Scan for the cell matching the given text and deliver its [X, Y] coordinate at center. 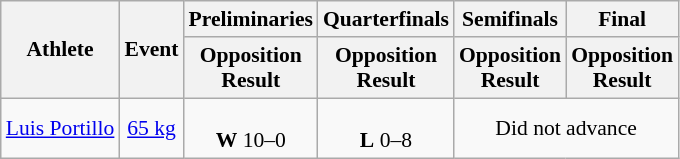
Did not advance [566, 128]
Final [622, 19]
Preliminaries [251, 19]
W 10–0 [251, 128]
Athlete [60, 50]
Luis Portillo [60, 128]
L 0–8 [386, 128]
Event [151, 50]
Quarterfinals [386, 19]
Semifinals [510, 19]
65 kg [151, 128]
